From the cell containing the given text, extract its center point as [X, Y] coordinate. 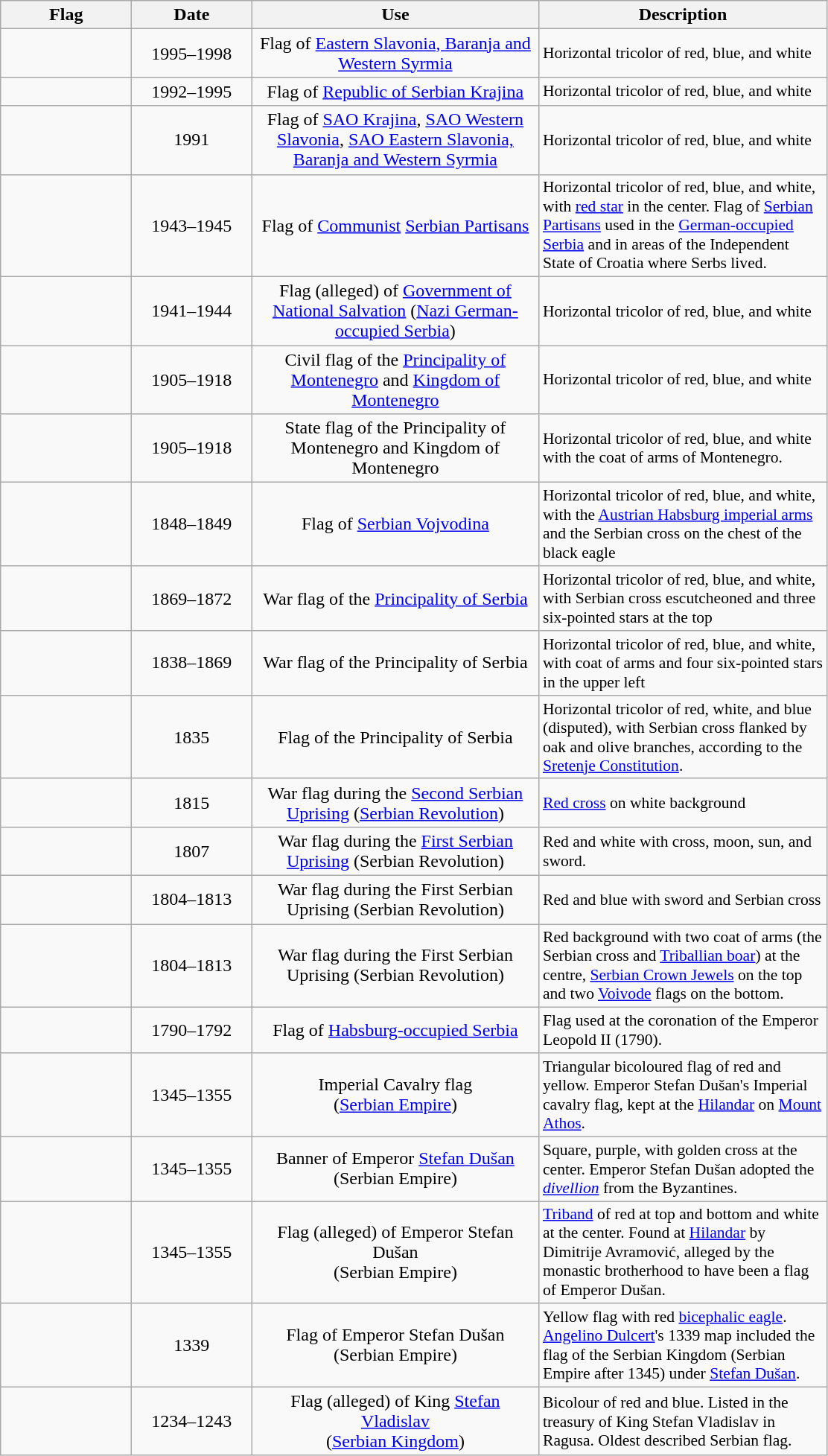
Flag of Eastern Slavonia, Baranja and Western Syrmia [395, 54]
Horizontal tricolor of red, blue, and white, with coat of arms and four six-pointed stars in the upper left [683, 663]
1807 [192, 851]
Imperial Cavalry flag(Serbian Empire) [395, 1095]
Flag of Republic of Serbian Krajina [395, 92]
War flag during the Second Serbian Uprising (Serbian Revolution) [395, 803]
Flag (alleged) of Government of National Salvation (Nazi German-occupied Serbia) [395, 311]
Flag of SAO Krajina, SAO Western Slavonia, SAO Eastern Slavonia, Baranja and Western Syrmia [395, 140]
Date [192, 15]
Flag of the Principality of Serbia [395, 737]
Use [395, 15]
1339 [192, 1345]
1995–1998 [192, 54]
Banner of Emperor Stefan Dušan(Serbian Empire) [395, 1169]
Flag (alleged) of King Stefan Vladislav(Serbian Kingdom) [395, 1421]
Bicolour of red and blue. Listed in the treasury of King Stefan Vladislav in Ragusa. Oldest described Serbian flag. [683, 1421]
Horizontal tricolor of red, blue, and white, with Serbian cross escutcheoned and three six-pointed stars at the top [683, 599]
1991 [192, 140]
Horizontal tricolor of red, blue, and white with the coat of arms of Montenegro. [683, 448]
Flag [66, 15]
Civil flag of the Principality of Montenegro and Kingdom of Montenegro [395, 380]
Flag of Serbian Vojvodina [395, 524]
Horizontal tricolor of red, white, and blue (disputed), with Serbian cross flanked by oak and olive branches, according to the Sretenje Constitution. [683, 737]
1941–1944 [192, 311]
1848–1849 [192, 524]
Red cross on white background [683, 803]
1869–1872 [192, 599]
Flag of Emperor Stefan Dušan(Serbian Empire) [395, 1345]
1835 [192, 737]
Description [683, 15]
1815 [192, 803]
Flag of Habsburg-occupied Serbia [395, 1031]
1790–1792 [192, 1031]
Flag of Communist Serbian Partisans [395, 226]
Square, purple, with golden cross at the center. Emperor Stefan Dušan adopted the divellion from the Byzantines. [683, 1169]
1943–1945 [192, 226]
1838–1869 [192, 663]
1992–1995 [192, 92]
State flag of the Principality of Montenegro and Kingdom of Montenegro [395, 448]
Horizontal tricolor of red, blue, and white, with the Austrian Habsburg imperial arms and the Serbian cross on the chest of the black eagle [683, 524]
Triangular bicoloured flag of red and yellow. Emperor Stefan Dušan's Imperial cavalry flag, kept at the Hilandar on Mount Athos. [683, 1095]
Flag used at the coronation of the Emperor Leopold II (1790). [683, 1031]
1234–1243 [192, 1421]
Red and white with cross, moon, sun, and sword. [683, 851]
Flag (alleged) of Emperor Stefan Dušan(Serbian Empire) [395, 1252]
Red and blue with sword and Serbian cross [683, 900]
